From the cell containing the given text, extract its center point as [x, y] coordinate. 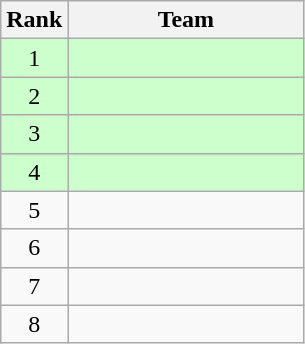
1 [34, 58]
2 [34, 96]
Rank [34, 20]
3 [34, 134]
Team [186, 20]
7 [34, 286]
4 [34, 172]
5 [34, 210]
6 [34, 248]
8 [34, 324]
